From the cell containing the given text, extract its center point as [X, Y] coordinate. 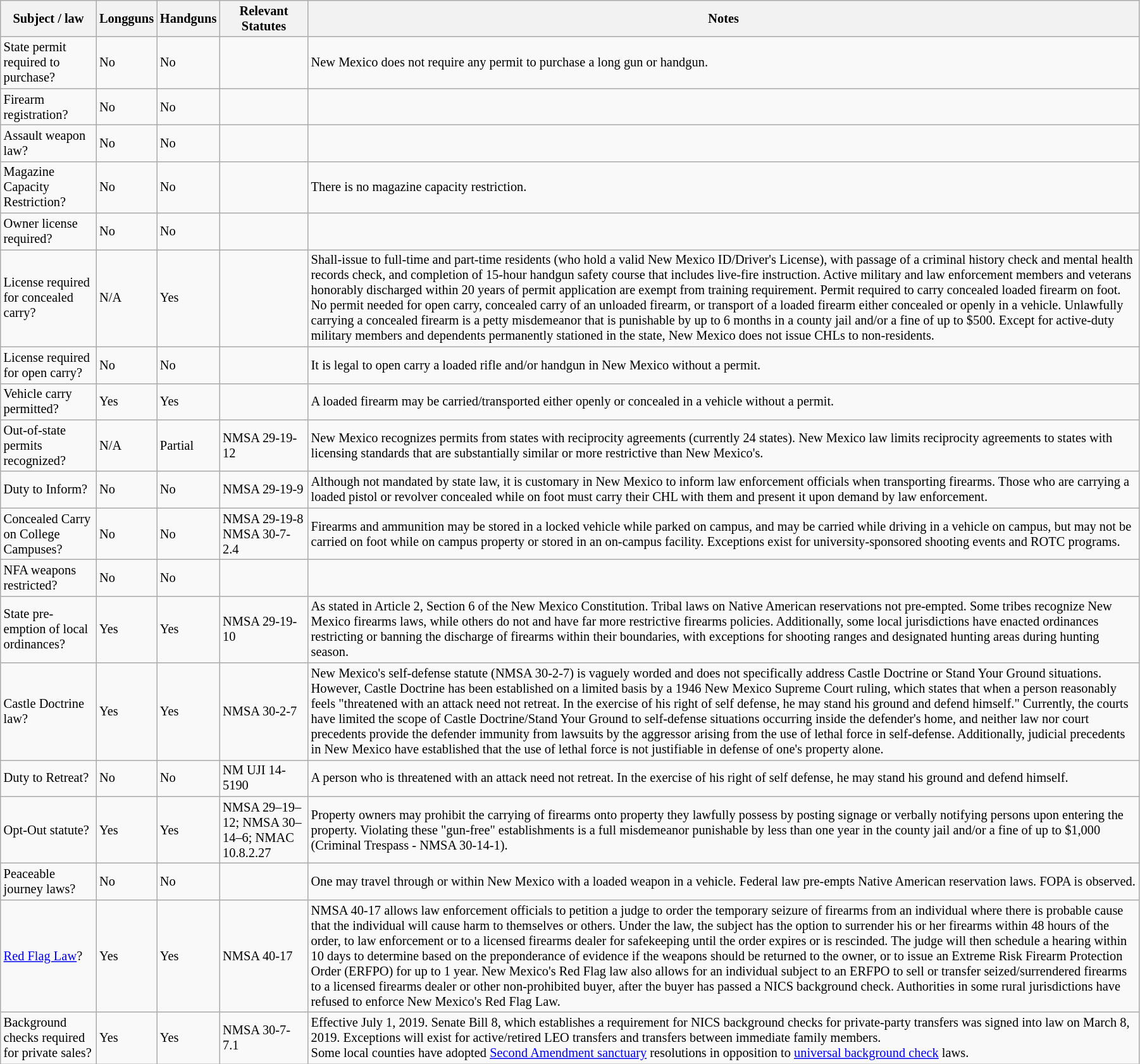
License required for concealed carry? [48, 298]
NM UJI 14-5190 [264, 778]
Concealed Carry on College Campuses? [48, 534]
Background checks required for private sales? [48, 1038]
Duty to Retreat? [48, 778]
Owner license required? [48, 232]
Partial [189, 445]
Out-of-state permits recognized? [48, 445]
New Mexico does not require any permit to purchase a long gun or handgun. [724, 63]
NMSA 30-7-7.1 [264, 1038]
NFA weapons restricted? [48, 578]
Opt-Out statute? [48, 830]
State pre-emption of local ordinances? [48, 629]
Assault weapon law? [48, 143]
Notes [724, 18]
Vehicle carry permitted? [48, 402]
Longguns [127, 18]
Relevant Statutes [264, 18]
Magazine Capacity Restriction? [48, 187]
A person who is threatened with an attack need not retreat. In the exercise of his right of self defense, he may stand his ground and defend himself. [724, 778]
State permit required to purchase? [48, 63]
Subject / law [48, 18]
Red Flag Law? [48, 956]
Duty to Inform? [48, 490]
NMSA 29-19-9 [264, 490]
Firearm registration? [48, 107]
Castle Doctrine law? [48, 712]
NMSA 29-19-12 [264, 445]
Peaceable journey laws? [48, 881]
NMSA 29–19–12; NMSA 30–14–6; NMAC 10.8.2.27 [264, 830]
A loaded firearm may be carried/transported either openly or concealed in a vehicle without a permit. [724, 402]
NMSA 40-17 [264, 956]
There is no magazine capacity restriction. [724, 187]
Handguns [189, 18]
License required for open carry? [48, 365]
NMSA 29-19-10 [264, 629]
NMSA 30-2-7 [264, 712]
It is legal to open carry a loaded rifle and/or handgun in New Mexico without a permit. [724, 365]
NMSA 29-19-8 NMSA 30-7-2.4 [264, 534]
